Locate the cell with the specified text and output its [x, y] center coordinate. 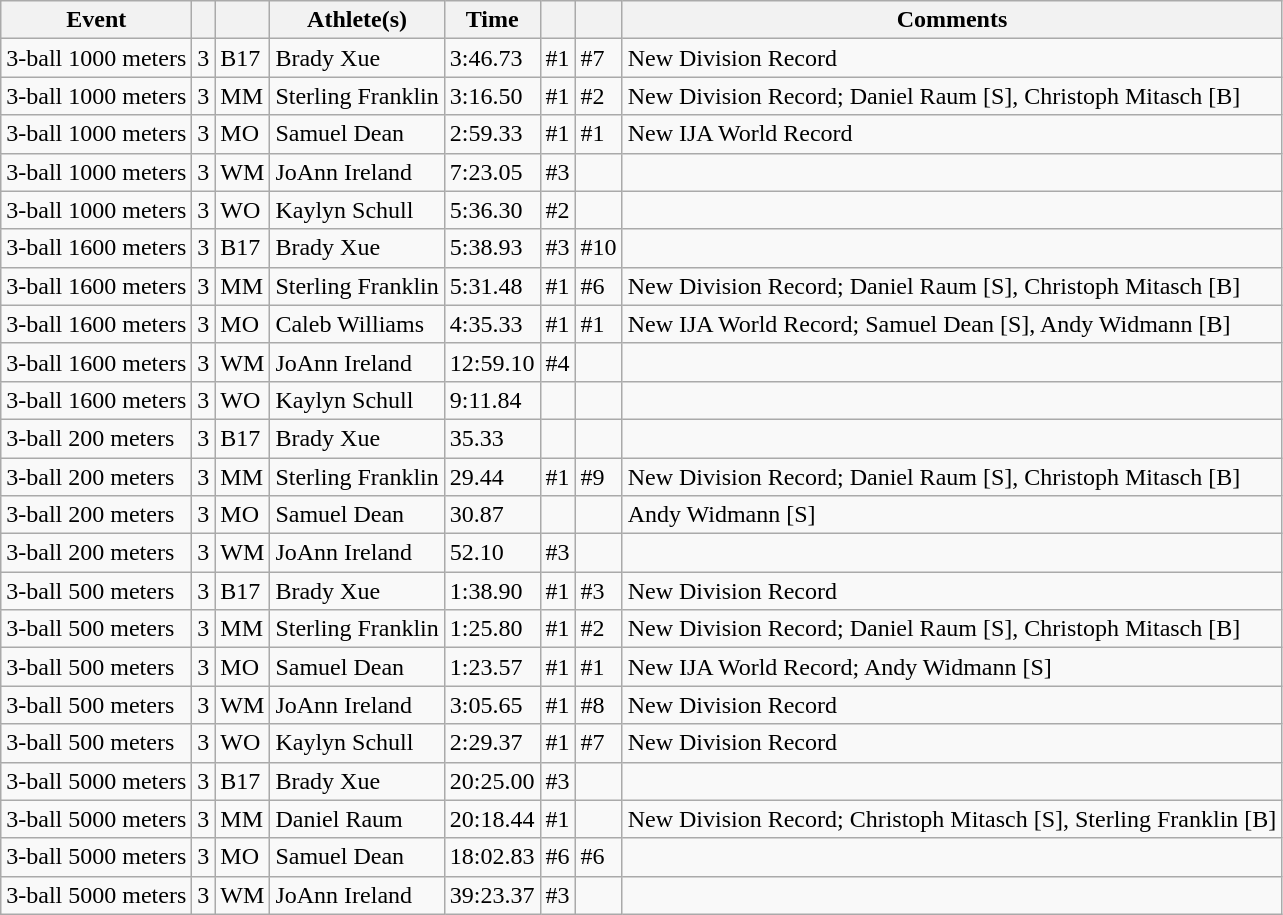
#4 [558, 362]
New IJA World Record; Andy Widmann [S] [952, 667]
20:25.00 [492, 781]
30.87 [492, 515]
New Division Record; Christoph Mitasch [S], Sterling Franklin [B] [952, 819]
52.10 [492, 553]
12:59.10 [492, 362]
Andy Widmann [S] [952, 515]
7:23.05 [492, 172]
Comments [952, 20]
18:02.83 [492, 857]
2:29.37 [492, 743]
New IJA World Record; Samuel Dean [S], Andy Widmann [B] [952, 324]
#10 [598, 248]
5:38.93 [492, 248]
#9 [598, 477]
New IJA World Record [952, 134]
Athlete(s) [357, 20]
3:05.65 [492, 705]
2:59.33 [492, 134]
39:23.37 [492, 895]
9:11.84 [492, 400]
5:36.30 [492, 210]
1:23.57 [492, 667]
1:38.90 [492, 591]
Event [96, 20]
3:46.73 [492, 58]
35.33 [492, 438]
Caleb Williams [357, 324]
3:16.50 [492, 96]
29.44 [492, 477]
1:25.80 [492, 629]
Time [492, 20]
5:31.48 [492, 286]
#8 [598, 705]
20:18.44 [492, 819]
Daniel Raum [357, 819]
4:35.33 [492, 324]
